Pinpoint the cell where the given text exists, returning its (x, y) midpoint coordinate. 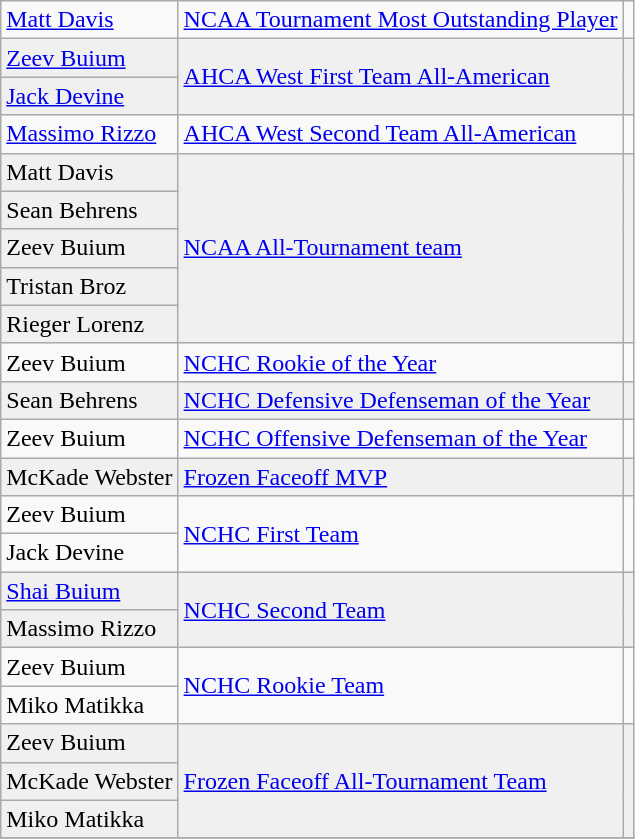
Frozen Faceoff All-Tournament Team (400, 781)
NCHC First Team (400, 534)
NCHC Rookie of the Year (400, 362)
NCHC Second Team (400, 610)
NCAA Tournament Most Outstanding Player (400, 20)
AHCA West First Team All-American (400, 77)
NCHC Offensive Defenseman of the Year (400, 438)
Rieger Lorenz (90, 324)
NCAA All-Tournament team (400, 248)
Tristan Broz (90, 286)
Shai Buium (90, 591)
AHCA West Second Team All-American (400, 134)
Frozen Faceoff MVP (400, 477)
NCHC Rookie Team (400, 686)
NCHC Defensive Defenseman of the Year (400, 400)
